Find where the given text appears and provide that cell's center as [X, Y] coordinate. 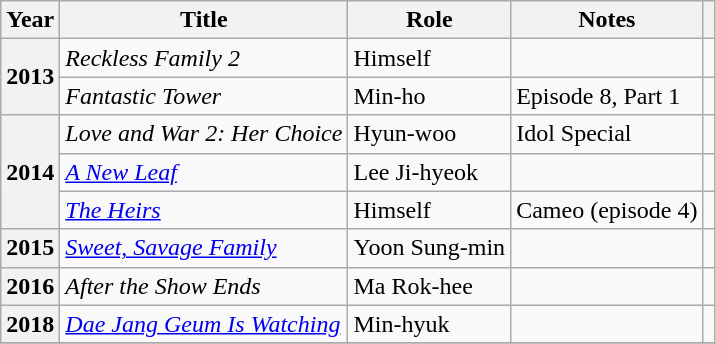
After the Show Ends [204, 286]
2018 [30, 324]
Min-ho [430, 96]
Sweet, Savage Family [204, 248]
2015 [30, 248]
The Heirs [204, 210]
Idol Special [607, 134]
Ma Rok-hee [430, 286]
2016 [30, 286]
Fantastic Tower [204, 96]
Reckless Family 2 [204, 58]
Hyun-woo [430, 134]
2014 [30, 172]
A New Leaf [204, 172]
Title [204, 20]
Year [30, 20]
Dae Jang Geum Is Watching [204, 324]
Role [430, 20]
Love and War 2: Her Choice [204, 134]
Notes [607, 20]
Lee Ji-hyeok [430, 172]
Episode 8, Part 1 [607, 96]
Yoon Sung-min [430, 248]
Min-hyuk [430, 324]
2013 [30, 77]
Cameo (episode 4) [607, 210]
